Locate the cell with the specified text and output its (X, Y) center coordinate. 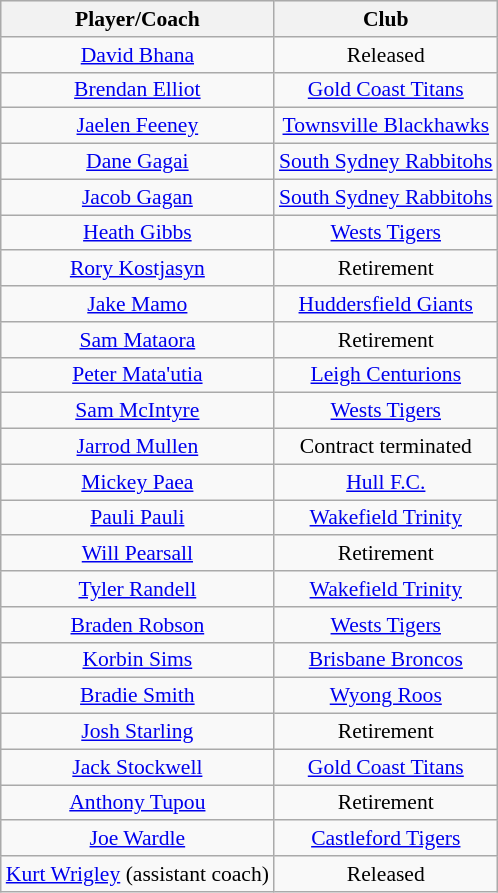
Mickey Paea (138, 482)
Castleford Tigers (386, 839)
Josh Starling (138, 732)
Brendan Elliot (138, 90)
Contract terminated (386, 447)
Wyong Roos (386, 696)
Rory Kostjasyn (138, 269)
Korbin Sims (138, 660)
Hull F.C. (386, 482)
Jack Stockwell (138, 767)
Brisbane Broncos (386, 660)
Jaelen Feeney (138, 126)
Huddersfield Giants (386, 304)
Will Pearsall (138, 554)
Heath Gibbs (138, 233)
Jake Mamo (138, 304)
Braden Robson (138, 625)
Joe Wardle (138, 839)
Player/Coach (138, 19)
Jacob Gagan (138, 197)
Club (386, 19)
Dane Gagai (138, 162)
David Bhana (138, 55)
Sam Mataora (138, 340)
Kurt Wrigley (assistant coach) (138, 874)
Bradie Smith (138, 696)
Pauli Pauli (138, 518)
Peter Mata'utia (138, 375)
Leigh Centurions (386, 375)
Tyler Randell (138, 589)
Townsville Blackhawks (386, 126)
Sam McIntyre (138, 411)
Anthony Tupou (138, 803)
Jarrod Mullen (138, 447)
